Scan for the cell matching the given text and deliver its (x, y) coordinate at center. 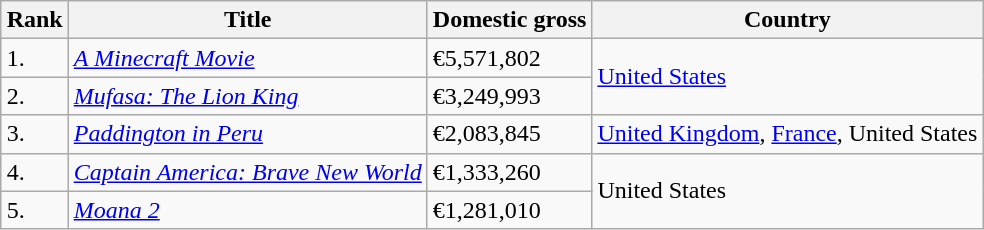
€1,281,010 (510, 210)
Title (248, 20)
4. (34, 172)
1. (34, 58)
Country (788, 20)
€3,249,993 (510, 96)
Paddington in Peru (248, 134)
€5,571,802 (510, 58)
€1,333,260 (510, 172)
Domestic gross (510, 20)
United Kingdom, France, United States (788, 134)
Mufasa: The Lion King (248, 96)
3. (34, 134)
5. (34, 210)
Captain America: Brave New World (248, 172)
A Minecraft Movie (248, 58)
Moana 2 (248, 210)
2. (34, 96)
Rank (34, 20)
€2,083,845 (510, 134)
